Identify which cell holds the provided text, then report its (x, y) central coordinate. 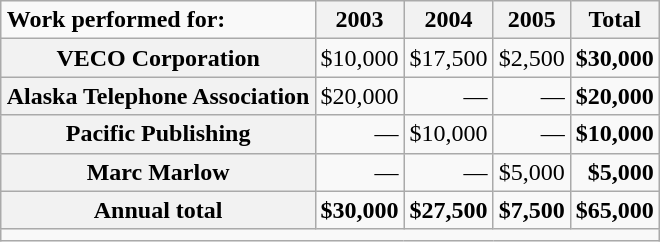
$7,500 (532, 210)
2003 (360, 20)
$65,000 (614, 210)
VECO Corporation (158, 58)
$27,500 (448, 210)
Pacific Publishing (158, 134)
Alaska Telephone Association (158, 96)
2004 (448, 20)
$2,500 (532, 58)
2005 (532, 20)
Work performed for: (158, 20)
$17,500 (448, 58)
Total (614, 20)
Marc Marlow (158, 172)
Annual total (158, 210)
